Capture the cell that displays the provided text and extract its (X, Y) central coordinate. 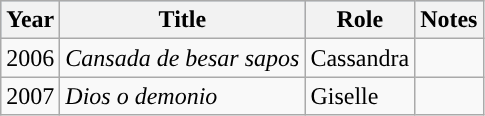
Notes (449, 20)
Dios o demonio (182, 96)
Giselle (360, 96)
Cassandra (360, 58)
Role (360, 20)
2006 (30, 58)
Year (30, 20)
Title (182, 20)
Cansada de besar sapos (182, 58)
2007 (30, 96)
